Output the (X, Y) coordinate of the center of the cell containing the given text.  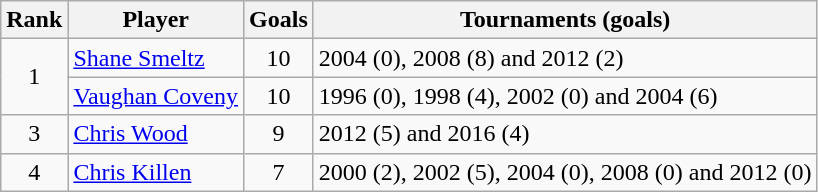
Chris Wood (156, 134)
1 (34, 77)
Tournaments (goals) (565, 20)
Rank (34, 20)
3 (34, 134)
1996 (0), 1998 (4), 2002 (0) and 2004 (6) (565, 96)
Chris Killen (156, 172)
Vaughan Coveny (156, 96)
2000 (2), 2002 (5), 2004 (0), 2008 (0) and 2012 (0) (565, 172)
9 (279, 134)
Shane Smeltz (156, 58)
Player (156, 20)
Goals (279, 20)
2012 (5) and 2016 (4) (565, 134)
2004 (0), 2008 (8) and 2012 (2) (565, 58)
4 (34, 172)
7 (279, 172)
